Output the (X, Y) coordinate of the center of the cell containing the given text.  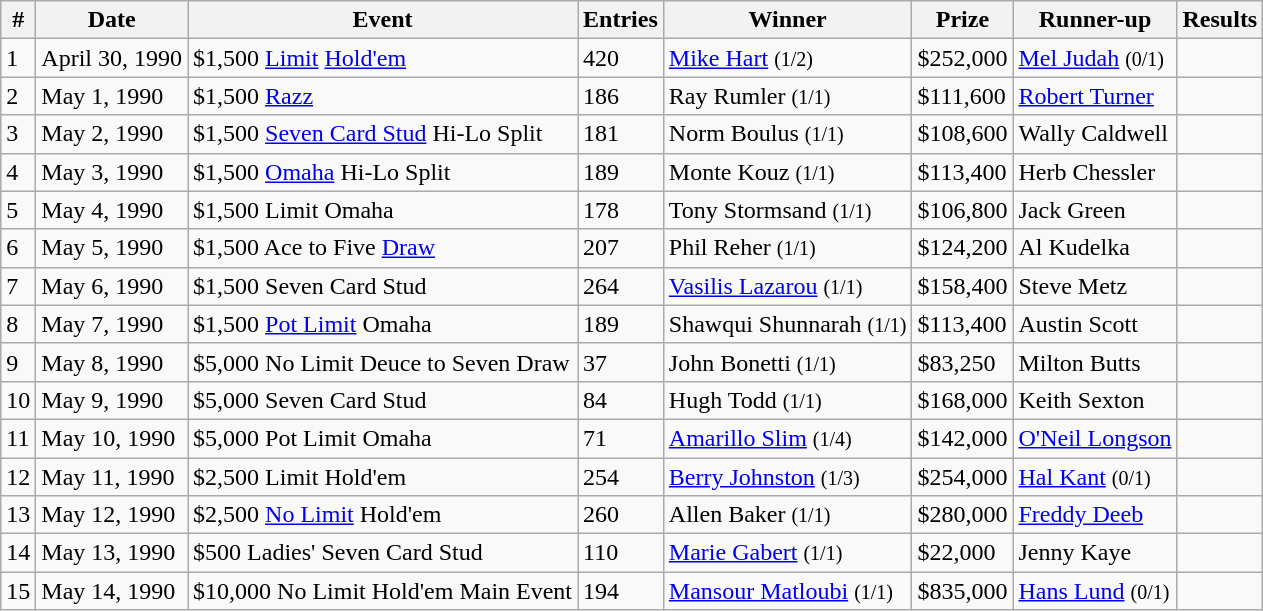
$1,500 Limit Omaha (383, 210)
$280,000 (962, 515)
260 (621, 515)
$5,000 No Limit Deuce to Seven Draw (383, 362)
Keith Sexton (1095, 400)
$252,000 (962, 58)
Monte Kouz (1/1) (788, 172)
3 (18, 134)
Wally Caldwell (1095, 134)
Hal Kant (0/1) (1095, 477)
Amarillo Slim (1/4) (788, 438)
4 (18, 172)
Ray Rumler (1/1) (788, 96)
May 14, 1990 (112, 591)
Al Kudelka (1095, 248)
May 2, 1990 (112, 134)
Mike Hart (1/2) (788, 58)
8 (18, 324)
May 10, 1990 (112, 438)
Marie Gabert (1/1) (788, 553)
14 (18, 553)
O'Neil Longson (1095, 438)
7 (18, 286)
Freddy Deeb (1095, 515)
Robert Turner (1095, 96)
6 (18, 248)
# (18, 20)
$22,000 (962, 553)
9 (18, 362)
12 (18, 477)
$1,500 Omaha Hi-Lo Split (383, 172)
Norm Boulus (1/1) (788, 134)
10 (18, 400)
5 (18, 210)
11 (18, 438)
178 (621, 210)
181 (621, 134)
$2,500 No Limit Hold'em (383, 515)
Jack Green (1095, 210)
May 12, 1990 (112, 515)
April 30, 1990 (112, 58)
$254,000 (962, 477)
Shawqui Shunnarah (1/1) (788, 324)
$168,000 (962, 400)
$111,600 (962, 96)
Tony Stormsand (1/1) (788, 210)
May 1, 1990 (112, 96)
Winner (788, 20)
1 (18, 58)
$835,000 (962, 591)
Mansour Matloubi (1/1) (788, 591)
$10,000 No Limit Hold'em Main Event (383, 591)
$500 Ladies' Seven Card Stud (383, 553)
$5,000 Pot Limit Omaha (383, 438)
Herb Chessler (1095, 172)
John Bonetti (1/1) (788, 362)
$1,500 Seven Card Stud Hi-Lo Split (383, 134)
13 (18, 515)
Entries (621, 20)
Event (383, 20)
May 8, 1990 (112, 362)
71 (621, 438)
May 3, 1990 (112, 172)
$1,500 Seven Card Stud (383, 286)
254 (621, 477)
May 13, 1990 (112, 553)
84 (621, 400)
$5,000 Seven Card Stud (383, 400)
207 (621, 248)
May 5, 1990 (112, 248)
$83,250 (962, 362)
Vasilis Lazarou (1/1) (788, 286)
37 (621, 362)
194 (621, 591)
May 4, 1990 (112, 210)
Phil Reher (1/1) (788, 248)
Milton Butts (1095, 362)
186 (621, 96)
Prize (962, 20)
$1,500 Ace to Five Draw (383, 248)
Steve Metz (1095, 286)
$1,500 Pot Limit Omaha (383, 324)
420 (621, 58)
May 6, 1990 (112, 286)
Allen Baker (1/1) (788, 515)
May 7, 1990 (112, 324)
Hugh Todd (1/1) (788, 400)
Mel Judah (0/1) (1095, 58)
$142,000 (962, 438)
110 (621, 553)
$2,500 Limit Hold'em (383, 477)
$1,500 Limit Hold'em (383, 58)
May 11, 1990 (112, 477)
Runner-up (1095, 20)
$106,800 (962, 210)
Berry Johnston (1/3) (788, 477)
May 9, 1990 (112, 400)
$1,500 Razz (383, 96)
Date (112, 20)
Hans Lund (0/1) (1095, 591)
$158,400 (962, 286)
Results (1220, 20)
15 (18, 591)
Austin Scott (1095, 324)
Jenny Kaye (1095, 553)
2 (18, 96)
$108,600 (962, 134)
$124,200 (962, 248)
264 (621, 286)
